Detect which cell encompasses the target text, then output its (X, Y) center coordinate. 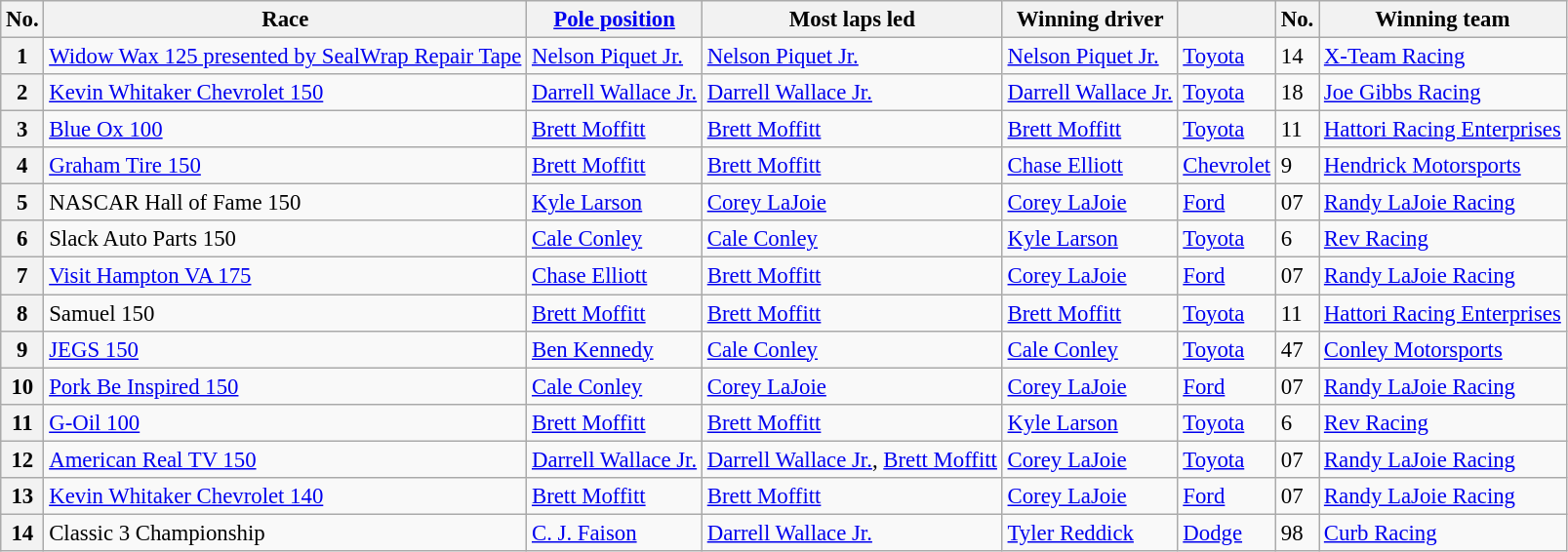
Most laps led (852, 20)
Hendrick Motorsports (1443, 166)
Visit Hampton VA 175 (285, 276)
Winning team (1443, 20)
Chevrolet (1226, 166)
12 (22, 459)
1 (22, 57)
98 (1297, 532)
C. J. Faison (615, 532)
JEGS 150 (285, 349)
Widow Wax 125 presented by SealWrap Repair Tape (285, 57)
2 (22, 93)
7 (22, 276)
Curb Racing (1443, 532)
Samuel 150 (285, 313)
NASCAR Hall of Fame 150 (285, 203)
Joe Gibbs Racing (1443, 93)
Blue Ox 100 (285, 130)
Ben Kennedy (615, 349)
10 (22, 386)
Conley Motorsports (1443, 349)
Pork Be Inspired 150 (285, 386)
Classic 3 Championship (285, 532)
4 (22, 166)
3 (22, 130)
13 (22, 496)
Winning driver (1090, 20)
Graham Tire 150 (285, 166)
Race (285, 20)
X-Team Racing (1443, 57)
Darrell Wallace Jr., Brett Moffitt (852, 459)
5 (22, 203)
18 (1297, 93)
American Real TV 150 (285, 459)
8 (22, 313)
Pole position (615, 20)
Kevin Whitaker Chevrolet 140 (285, 496)
Kevin Whitaker Chevrolet 150 (285, 93)
47 (1297, 349)
Slack Auto Parts 150 (285, 239)
Tyler Reddick (1090, 532)
G-Oil 100 (285, 422)
Dodge (1226, 532)
